Provide the [X, Y] coordinate of the cell's center where the given text is located.  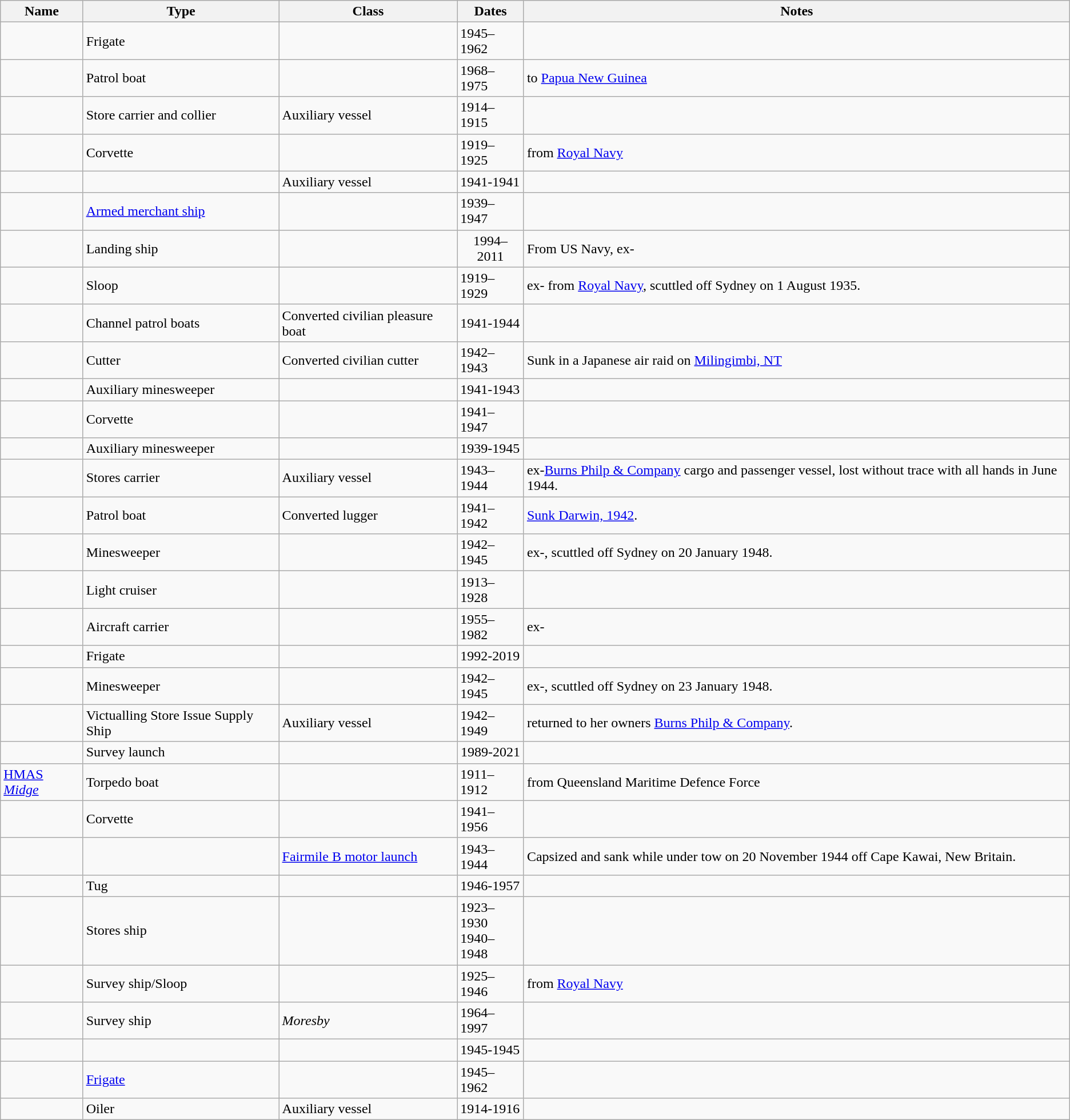
Sunk in a Japanese air raid on Milingimbi, NT [797, 360]
Store carrier and collier [181, 115]
1925–1946 [490, 983]
returned to her owners Burns Philp & Company. [797, 723]
1955–1982 [490, 627]
1989-2021 [490, 752]
Stores ship [181, 931]
Type [181, 11]
Moresby [368, 1021]
1942–1943 [490, 360]
ex-, scuttled off Sydney on 20 January 1948. [797, 552]
ex-, scuttled off Sydney on 23 January 1948. [797, 686]
1946-1957 [490, 886]
1941–1956 [490, 819]
Sloop [181, 286]
1941-1943 [490, 389]
From US Navy, ex- [797, 248]
ex- [797, 627]
Oiler [181, 1109]
Dates [490, 11]
1968–1975 [490, 78]
Survey launch [181, 752]
Stores carrier [181, 478]
Capsized and sank while under tow on 20 November 1944 off Cape Kawai, New Britain. [797, 856]
Converted civilian pleasure boat [368, 322]
Torpedo boat [181, 782]
1941–1942 [490, 516]
1939–1947 [490, 212]
Converted lugger [368, 516]
1913–1928 [490, 590]
1994–2011 [490, 248]
from Queensland Maritime Defence Force [797, 782]
Survey ship/Sloop [181, 983]
Channel patrol boats [181, 322]
Light cruiser [181, 590]
1919–1929 [490, 286]
1992-2019 [490, 656]
1941-1941 [490, 182]
1941-1944 [490, 322]
1914-1916 [490, 1109]
Notes [797, 11]
Armed merchant ship [181, 212]
Cutter [181, 360]
1911–1912 [490, 782]
Aircraft carrier [181, 627]
Converted civilian cutter [368, 360]
ex-Burns Philp & Company cargo and passenger vessel, lost without trace with all hands in June 1944. [797, 478]
Sunk Darwin, 1942. [797, 516]
Class [368, 11]
1939-1945 [490, 449]
1964–1997 [490, 1021]
Victualling Store Issue Supply Ship [181, 723]
1941–1947 [490, 418]
1914–1915 [490, 115]
1923–19301940–1948 [490, 931]
Fairmile B motor launch [368, 856]
1942–1949 [490, 723]
to Papua New Guinea [797, 78]
Survey ship [181, 1021]
Tug [181, 886]
ex- from Royal Navy, scuttled off Sydney on 1 August 1935. [797, 286]
HMAS Midge [42, 782]
Name [42, 11]
Landing ship [181, 248]
1945-1945 [490, 1050]
1919–1925 [490, 152]
